Identify which cell holds the provided text, then report its (X, Y) central coordinate. 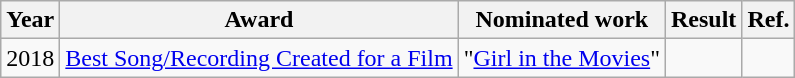
Best Song/Recording Created for a Film (259, 58)
Result (703, 20)
Ref. (768, 20)
2018 (30, 58)
Year (30, 20)
Award (259, 20)
Nominated work (562, 20)
"Girl in the Movies" (562, 58)
